Provide the (X, Y) coordinate of the cell's center where the given text is located.  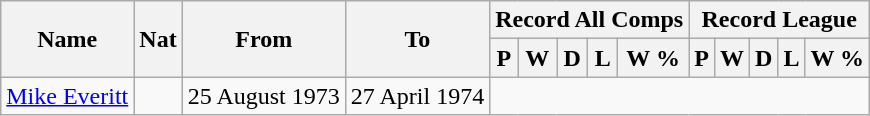
Mike Everitt (68, 96)
Name (68, 39)
From (264, 39)
27 April 1974 (417, 96)
25 August 1973 (264, 96)
To (417, 39)
Record League (780, 20)
Record All Comps (590, 20)
Nat (158, 39)
